Determine the [x, y] coordinate at the center of the cell enclosing the given text.  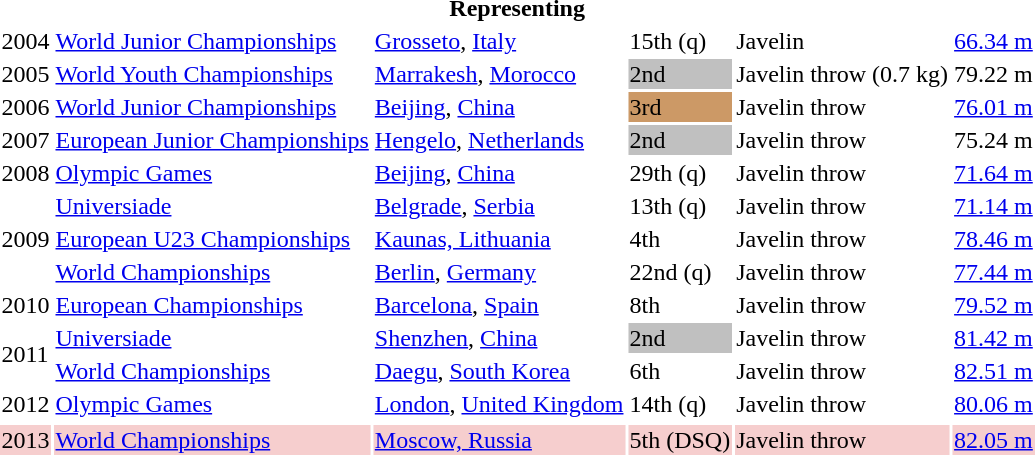
Berlin, Germany [499, 272]
2010 [26, 305]
Barcelona, Spain [499, 305]
World Youth Championships [212, 74]
London, United Kingdom [499, 404]
2006 [26, 107]
Daegu, South Korea [499, 371]
Grosseto, Italy [499, 41]
66.34 m [994, 41]
2007 [26, 140]
2009 [26, 239]
15th (q) [680, 41]
Belgrade, Serbia [499, 206]
4th [680, 239]
2005 [26, 74]
2013 [26, 440]
29th (q) [680, 173]
8th [680, 305]
Shenzhen, China [499, 338]
75.24 m [994, 140]
76.01 m [994, 107]
Javelin [842, 41]
80.06 m [994, 404]
3rd [680, 107]
6th [680, 371]
22nd (q) [680, 272]
78.46 m [994, 239]
Javelin throw (0.7 kg) [842, 74]
5th (DSQ) [680, 440]
71.14 m [994, 206]
2012 [26, 404]
81.42 m [994, 338]
Moscow, Russia [499, 440]
77.44 m [994, 272]
European Junior Championships [212, 140]
European U23 Championships [212, 239]
71.64 m [994, 173]
Hengelo, Netherlands [499, 140]
2011 [26, 354]
2008 [26, 173]
Kaunas, Lithuania [499, 239]
82.51 m [994, 371]
13th (q) [680, 206]
14th (q) [680, 404]
Marrakesh, Morocco [499, 74]
European Championships [212, 305]
79.52 m [994, 305]
2004 [26, 41]
79.22 m [994, 74]
82.05 m [994, 440]
